Capture the cell that displays the provided text and extract its [X, Y] central coordinate. 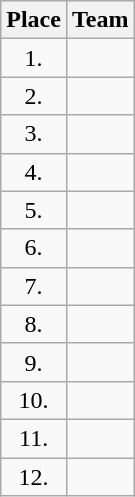
8. [34, 324]
7. [34, 286]
Team [100, 20]
9. [34, 362]
2. [34, 96]
6. [34, 248]
4. [34, 172]
Place [34, 20]
5. [34, 210]
11. [34, 438]
10. [34, 400]
12. [34, 477]
1. [34, 58]
3. [34, 134]
